Search for the cell housing the specified text and yield its [x, y] center coordinate. 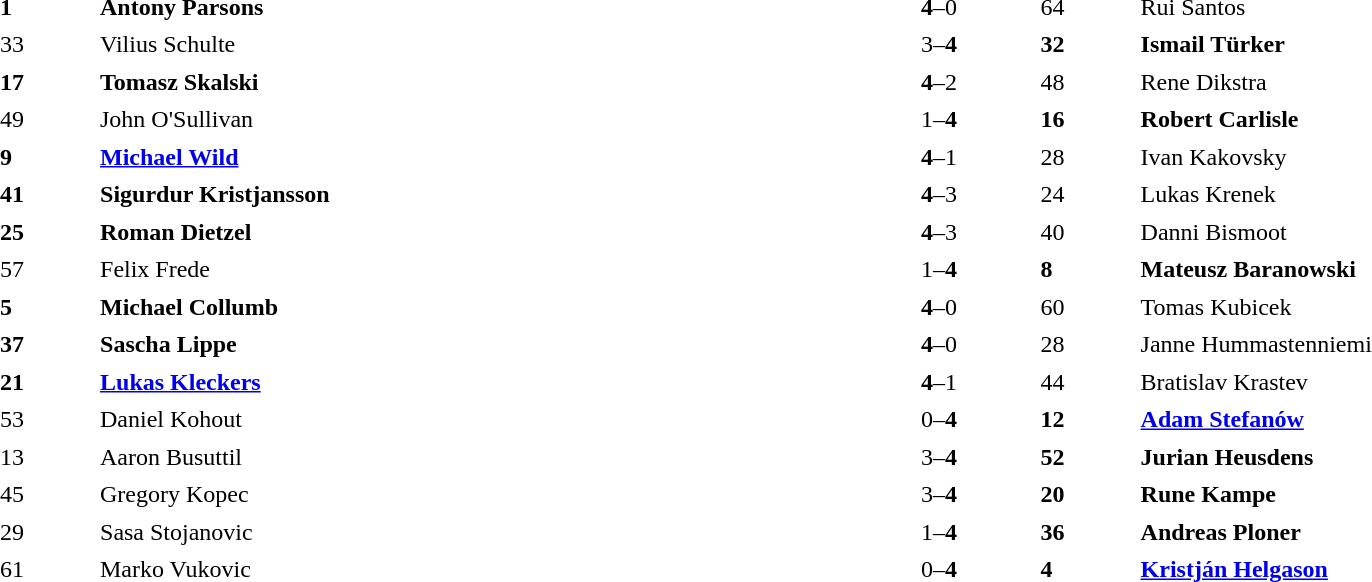
Lukas Kleckers [469, 382]
52 [1086, 457]
Daniel Kohout [469, 419]
Gregory Kopec [469, 495]
24 [1086, 195]
16 [1086, 119]
0–4 [938, 419]
8 [1086, 269]
Felix Frede [469, 269]
48 [1086, 82]
12 [1086, 419]
Sascha Lippe [469, 345]
32 [1086, 45]
John O'Sullivan [469, 119]
Tomasz Skalski [469, 82]
Michael Collumb [469, 307]
Aaron Busuttil [469, 457]
Michael Wild [469, 157]
44 [1086, 382]
Roman Dietzel [469, 232]
20 [1086, 495]
40 [1086, 232]
60 [1086, 307]
Vilius Schulte [469, 45]
Sigurdur Kristjansson [469, 195]
Sasa Stojanovic [469, 532]
36 [1086, 532]
4–2 [938, 82]
